Identify which cell holds the provided text, then report its (x, y) central coordinate. 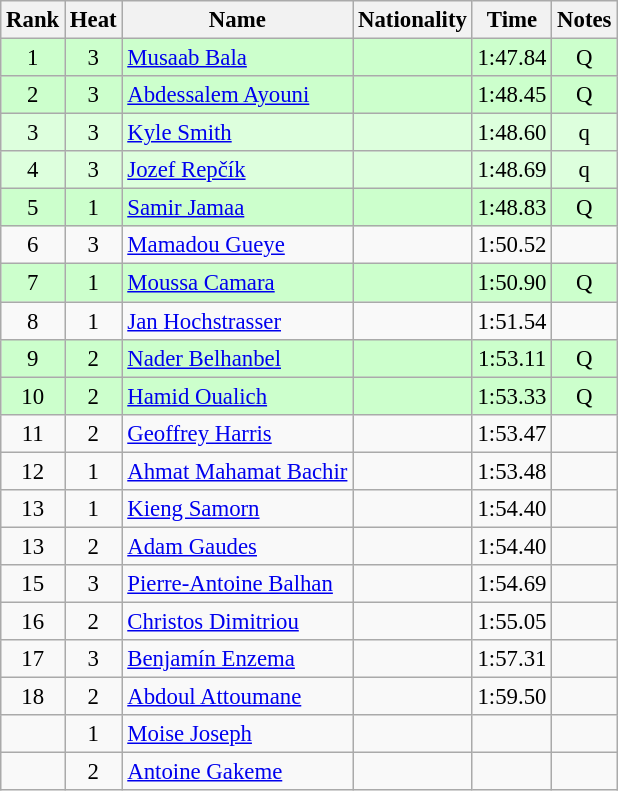
4 (33, 170)
1:55.05 (512, 621)
Mamadou Gueye (238, 245)
Hamid Oualich (238, 396)
Pierre-Antoine Balhan (238, 584)
12 (33, 471)
16 (33, 621)
8 (33, 321)
1:53.11 (512, 358)
10 (33, 396)
1:53.47 (512, 433)
15 (33, 584)
Moise Joseph (238, 734)
11 (33, 433)
9 (33, 358)
Christos Dimitriou (238, 621)
Time (512, 20)
Kyle Smith (238, 133)
Name (238, 20)
Nationality (412, 20)
Benjamín Enzema (238, 659)
Moussa Camara (238, 283)
1:48.83 (512, 208)
1:53.33 (512, 396)
1:51.54 (512, 321)
1:50.52 (512, 245)
Antoine Gakeme (238, 772)
17 (33, 659)
Abdessalem Ayouni (238, 95)
Kieng Samorn (238, 509)
Rank (33, 20)
Heat (94, 20)
Notes (584, 20)
1:57.31 (512, 659)
1:50.90 (512, 283)
7 (33, 283)
1:47.84 (512, 58)
Geoffrey Harris (238, 433)
6 (33, 245)
1:48.45 (512, 95)
Samir Jamaa (238, 208)
Ahmat Mahamat Bachir (238, 471)
Musaab Bala (238, 58)
1:59.50 (512, 697)
Jan Hochstrasser (238, 321)
1:48.60 (512, 133)
Abdoul Attoumane (238, 697)
1:54.69 (512, 584)
1:53.48 (512, 471)
Jozef Repčík (238, 170)
Nader Belhanbel (238, 358)
Adam Gaudes (238, 546)
18 (33, 697)
1:48.69 (512, 170)
5 (33, 208)
